From the cell containing the given text, extract its center point as [X, Y] coordinate. 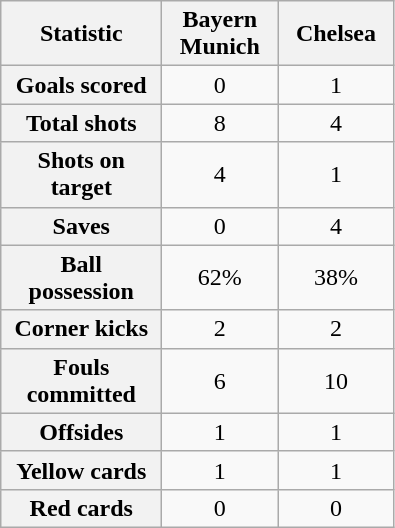
Offsides [82, 432]
Saves [82, 226]
Corner kicks [82, 329]
Bayern Munich [220, 34]
Red cards [82, 508]
6 [220, 380]
38% [336, 278]
Statistic [82, 34]
8 [220, 123]
Total shots [82, 123]
62% [220, 278]
Goals scored [82, 85]
10 [336, 380]
Fouls committed [82, 380]
Shots on target [82, 174]
Chelsea [336, 34]
Yellow cards [82, 470]
Ball possession [82, 278]
